Identify which cell holds the provided text, then report its (X, Y) central coordinate. 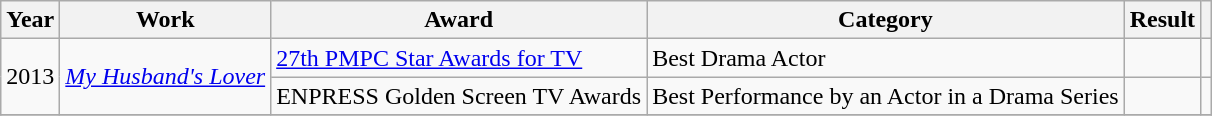
Best Performance by an Actor in a Drama Series (886, 96)
Award (459, 20)
My Husband's Lover (166, 77)
27th PMPC Star Awards for TV (459, 58)
ENPRESS Golden Screen TV Awards (459, 96)
2013 (30, 77)
Year (30, 20)
Result (1162, 20)
Work (166, 20)
Best Drama Actor (886, 58)
Category (886, 20)
